Locate the cell with the specified text and output its (X, Y) center coordinate. 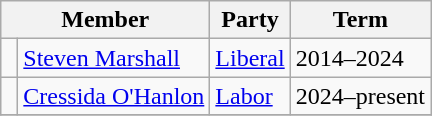
Member (106, 20)
Labor (250, 96)
Party (250, 20)
Term (360, 20)
2014–2024 (360, 58)
Steven Marshall (114, 58)
Cressida O'Hanlon (114, 96)
Liberal (250, 58)
2024–present (360, 96)
